Identify which cell holds the provided text, then report its (x, y) central coordinate. 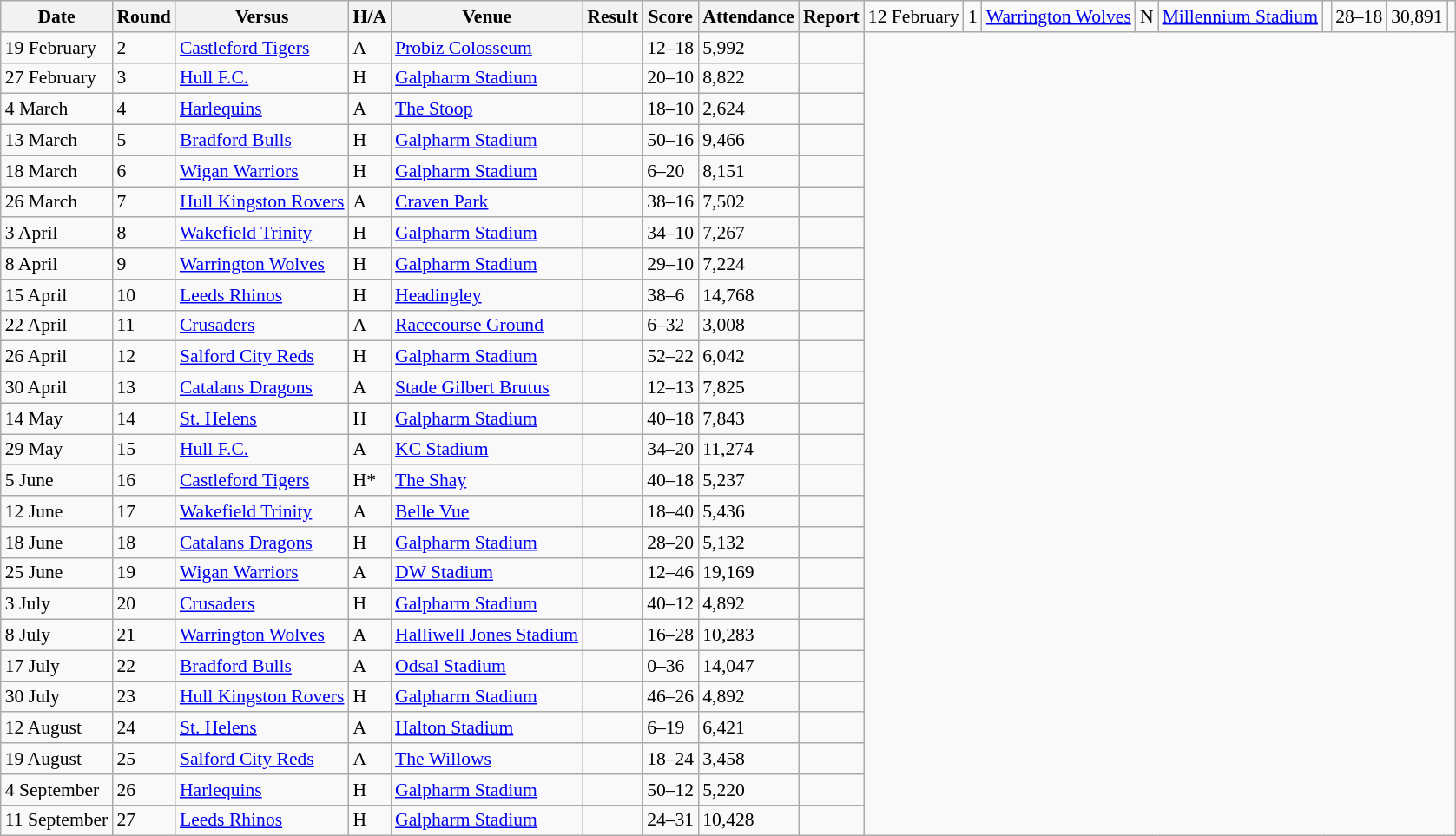
19 (144, 573)
Venue (486, 16)
24–31 (670, 820)
1 (972, 16)
30 July (57, 697)
16–28 (670, 635)
23 (144, 697)
12–13 (670, 388)
20 (144, 604)
Probiz Colosseum (486, 48)
17 (144, 511)
27 February (57, 78)
30,891 (1417, 16)
12 February (913, 16)
38–6 (670, 295)
5 (144, 141)
19,169 (748, 573)
50–12 (670, 790)
10,283 (748, 635)
9 (144, 264)
3 April (57, 234)
6,042 (748, 357)
Stade Gilbert Brutus (486, 388)
22 (144, 666)
6–19 (670, 728)
6–20 (670, 171)
3,458 (748, 759)
15 (144, 450)
3 (144, 78)
50–16 (670, 141)
46–26 (670, 697)
DW Stadium (486, 573)
12 (144, 357)
Versus (262, 16)
22 April (57, 326)
18–10 (670, 109)
H/A (370, 16)
4 March (57, 109)
The Stoop (486, 109)
8,151 (748, 171)
4 September (57, 790)
8,822 (748, 78)
Result (613, 16)
8 (144, 234)
15 April (57, 295)
19 February (57, 48)
26 April (57, 357)
5 June (57, 481)
27 (144, 820)
10 (144, 295)
The Willows (486, 759)
3 July (57, 604)
Halton Stadium (486, 728)
7,224 (748, 264)
29–10 (670, 264)
H* (370, 481)
8 April (57, 264)
52–22 (670, 357)
25 June (57, 573)
25 (144, 759)
Headingley (486, 295)
6,421 (748, 728)
18–40 (670, 511)
18 March (57, 171)
14 (144, 418)
13 (144, 388)
3,008 (748, 326)
Report (832, 16)
7,825 (748, 388)
26 (144, 790)
Craven Park (486, 202)
14,768 (748, 295)
Millennium Stadium (1240, 16)
11,274 (748, 450)
Racecourse Ground (486, 326)
38–16 (670, 202)
11 (144, 326)
11 September (57, 820)
29 May (57, 450)
5,237 (748, 481)
Date (57, 16)
24 (144, 728)
12 August (57, 728)
12–18 (670, 48)
40–12 (670, 604)
Belle Vue (486, 511)
2,624 (748, 109)
6 (144, 171)
18–24 (670, 759)
17 July (57, 666)
14 May (57, 418)
13 March (57, 141)
5,132 (748, 543)
34–20 (670, 450)
N (1147, 16)
6–32 (670, 326)
21 (144, 635)
12–46 (670, 573)
26 March (57, 202)
14,047 (748, 666)
4 (144, 109)
Round (144, 16)
Attendance (748, 16)
18 June (57, 543)
7 (144, 202)
30 April (57, 388)
7,843 (748, 418)
19 August (57, 759)
10,428 (748, 820)
0–36 (670, 666)
9,466 (748, 141)
KC Stadium (486, 450)
Odsal Stadium (486, 666)
5,992 (748, 48)
34–10 (670, 234)
Halliwell Jones Stadium (486, 635)
8 July (57, 635)
18 (144, 543)
The Shay (486, 481)
7,267 (748, 234)
Score (670, 16)
28–18 (1359, 16)
7,502 (748, 202)
12 June (57, 511)
2 (144, 48)
20–10 (670, 78)
5,220 (748, 790)
5,436 (748, 511)
28–20 (670, 543)
16 (144, 481)
